Output the (X, Y) coordinate of the center of the cell containing the given text.  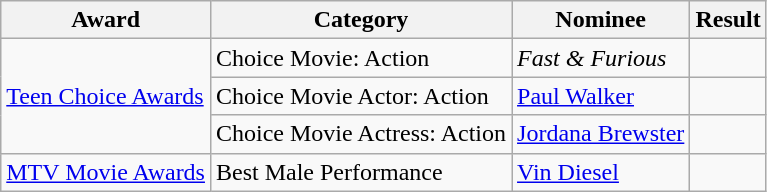
Nominee (601, 20)
Award (106, 20)
Choice Movie Actor: Action (360, 96)
Choice Movie: Action (360, 58)
Best Male Performance (360, 172)
MTV Movie Awards (106, 172)
Choice Movie Actress: Action (360, 134)
Fast & Furious (601, 58)
Result (728, 20)
Vin Diesel (601, 172)
Category (360, 20)
Jordana Brewster (601, 134)
Teen Choice Awards (106, 96)
Paul Walker (601, 96)
